Detect which cell encompasses the target text, then output its [x, y] center coordinate. 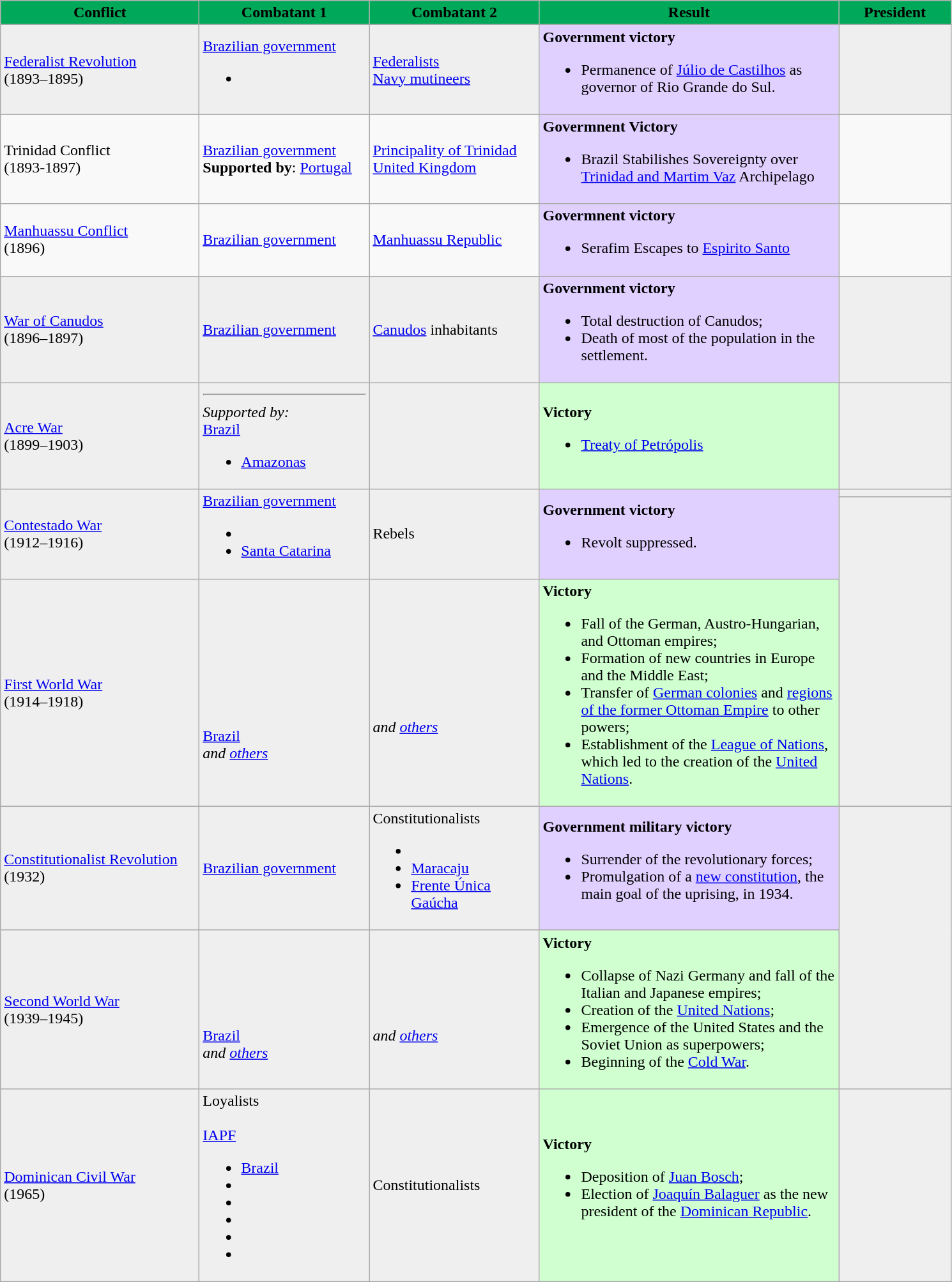
Constitutionalists [454, 1185]
Government military victorySurrender of the revolutionary forces;Promulgation of a new constitution, the main goal of the uprising, in 1934. [689, 868]
VictoryTreaty of Petrópolis [689, 436]
Principality of Trinidad United Kingdom [454, 159]
Federalist Revolution(1893–1895) [100, 70]
Result [689, 13]
Govermnent victorySerafim Escapes to Espirito Santo [689, 240]
Government victoryRevolt suppressed. [689, 534]
Dominican Civil War(1965) [100, 1185]
FederalistsNavy mutineers [454, 70]
Combatant 1 [284, 13]
Conflict [100, 13]
Acre War(1899–1903) [100, 436]
Canudos inhabitants [454, 330]
Government victoryPermanence of Júlio de Castilhos as governor of Rio Grande do Sul. [689, 70]
President [894, 13]
Brazilian governmentSupported by: Portugal [284, 159]
Manhuassu Republic [454, 240]
Government victoryTotal destruction of Canudos;Death of most of the population in the settlement. [689, 330]
Constitutionalist Revolution(1932) [100, 868]
Trinidad Conflict(1893-1897) [100, 159]
War of Canudos(1896–1897) [100, 330]
VictoryDeposition of Juan Bosch;Election of Joaquín Balaguer as the new president of the Dominican Republic. [689, 1185]
Loyalists IAPF Brazil [284, 1185]
Govermnent VictoryBrazil Stabilishes Sovereignty over Trinidad and Martim Vaz Archipelago [689, 159]
Constitutionalists MaracajuFrente Única Gaúcha [454, 868]
First World War(1914–1918) [100, 692]
Combatant 2 [454, 13]
Manhuassu Conflict(1896) [100, 240]
Rebels [454, 534]
Brazilian government Santa Catarina [284, 534]
Supported by: BrazilAmazonas [284, 436]
Contestado War(1912–1916) [100, 534]
Second World War(1939–1945) [100, 1009]
